Provide the [X, Y] coordinate of the cell's center where the given text is located.  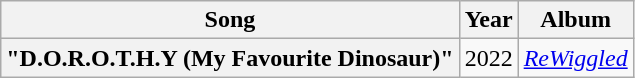
Song [230, 20]
"D.O.R.O.T.H.Y (My Favourite Dinosaur)" [230, 58]
2022 [488, 58]
Album [576, 20]
Year [488, 20]
ReWiggled [576, 58]
